From the cell containing the given text, extract its center point as [X, Y] coordinate. 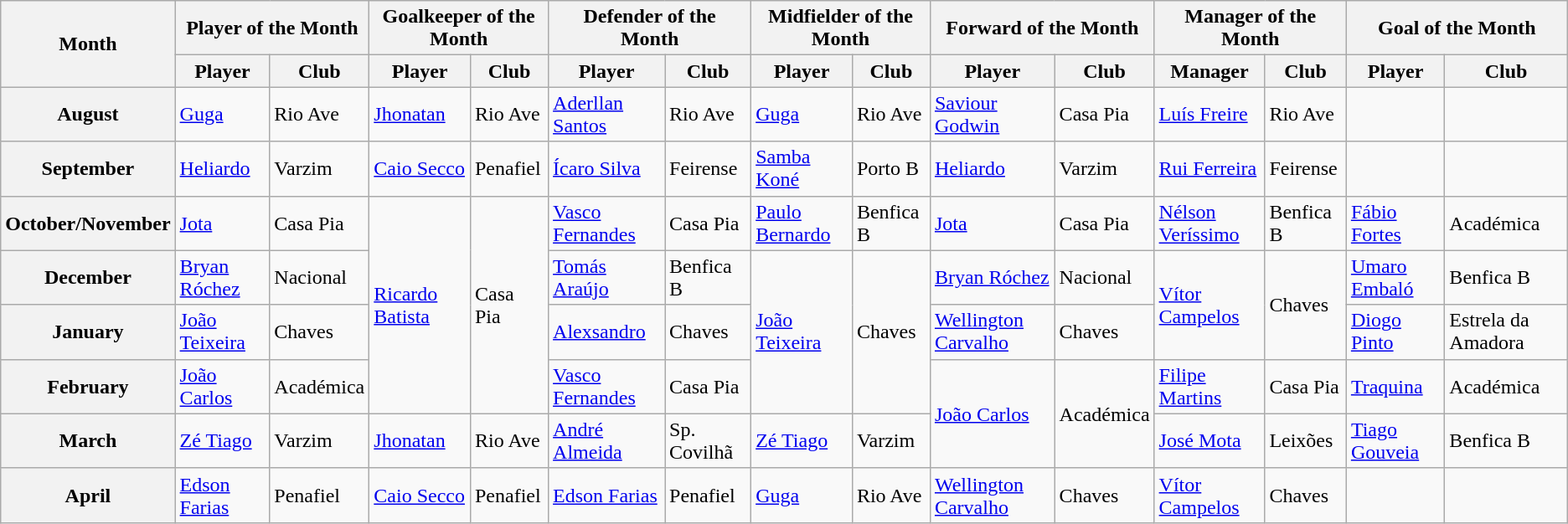
August [88, 114]
Samba Koné [802, 169]
January [88, 331]
Estrela da Amadora [1506, 331]
March [88, 440]
Ricardo Batista [420, 305]
Filipe Martins [1210, 387]
Manager of the Month [1250, 28]
December [88, 278]
Porto B [891, 169]
Umaro Embaló [1395, 278]
February [88, 387]
Alexsandro [606, 331]
André Almeida [606, 440]
Ícaro Silva [606, 169]
Sp. Covilhã [709, 440]
Paulo Bernardo [802, 223]
Traquina [1395, 387]
Goal of the Month [1457, 28]
Tiago Gouveia [1395, 440]
Luís Freire [1210, 114]
Leixões [1306, 440]
Forward of the Month [1042, 28]
Month [88, 44]
Saviour Godwin [992, 114]
Manager [1210, 71]
April [88, 496]
Player of the Month [272, 28]
Goalkeeper of the Month [459, 28]
September [88, 169]
Nélson Veríssimo [1210, 223]
Tomás Araújo [606, 278]
Diogo Pinto [1395, 331]
October/November [88, 223]
Defender of the Month [650, 28]
Midfielder of the Month [841, 28]
Fábio Fortes [1395, 223]
Aderllan Santos [606, 114]
Rui Ferreira [1210, 169]
José Mota [1210, 440]
